From the cell containing the given text, extract its center point as [x, y] coordinate. 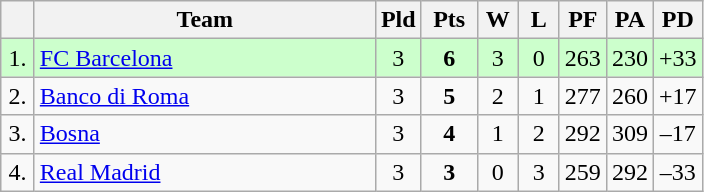
6 [449, 58]
263 [582, 58]
4. [18, 172]
–17 [678, 134]
259 [582, 172]
Bosna [204, 134]
5 [449, 96]
W [498, 20]
Pts [449, 20]
+33 [678, 58]
FC Barcelona [204, 58]
2. [18, 96]
277 [582, 96]
260 [630, 96]
309 [630, 134]
Real Madrid [204, 172]
Banco di Roma [204, 96]
–33 [678, 172]
Team [204, 20]
PA [630, 20]
Pld [398, 20]
1. [18, 58]
4 [449, 134]
3. [18, 134]
+17 [678, 96]
230 [630, 58]
PF [582, 20]
L [538, 20]
PD [678, 20]
